Locate the cell with the specified text and output its (X, Y) center coordinate. 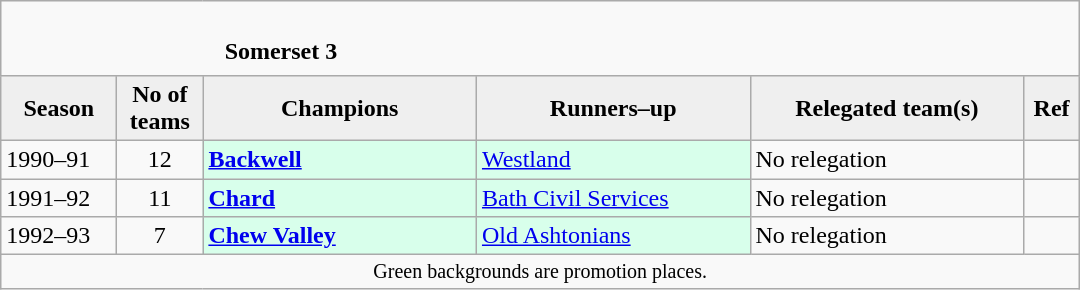
1991–92 (59, 197)
Old Ashtonians (613, 236)
Ref (1052, 108)
Relegated team(s) (887, 108)
Runners–up (613, 108)
Green backgrounds are promotion places. (540, 272)
Chew Valley (340, 236)
7 (160, 236)
Season (59, 108)
1990–91 (59, 159)
11 (160, 197)
Chard (340, 197)
Champions (340, 108)
12 (160, 159)
Backwell (340, 159)
No of teams (160, 108)
Westland (613, 159)
Bath Civil Services (613, 197)
1992–93 (59, 236)
